Locate the cell with the specified text and output its (X, Y) center coordinate. 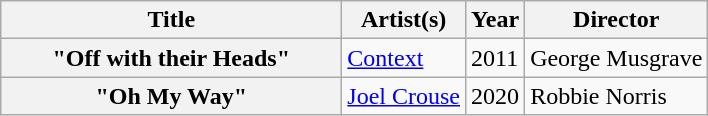
2011 (496, 58)
Year (496, 20)
Director (616, 20)
Context (404, 58)
"Off with their Heads" (172, 58)
Artist(s) (404, 20)
2020 (496, 96)
George Musgrave (616, 58)
Title (172, 20)
Joel Crouse (404, 96)
Robbie Norris (616, 96)
"Oh My Way" (172, 96)
